Locate the cell with the specified text and output its (x, y) center coordinate. 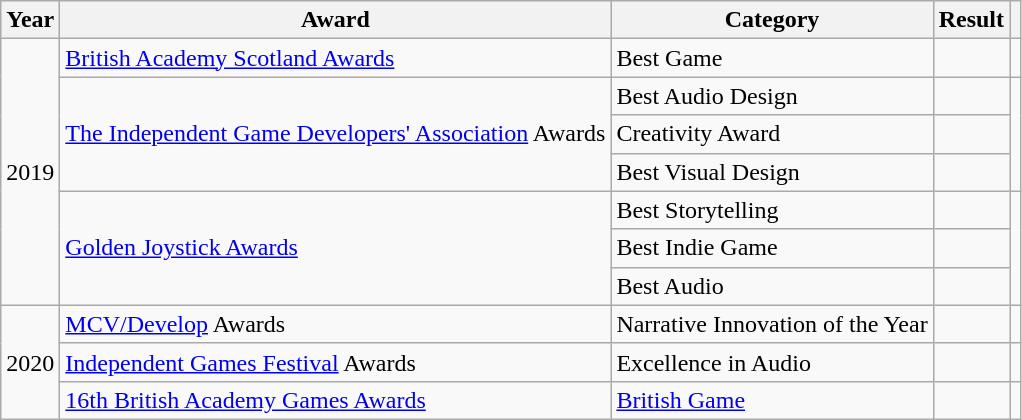
2019 (30, 172)
Creativity Award (772, 134)
Best Audio Design (772, 96)
Best Indie Game (772, 248)
Award (336, 20)
British Game (772, 400)
MCV/Develop Awards (336, 324)
Best Visual Design (772, 172)
Best Audio (772, 286)
Golden Joystick Awards (336, 248)
The Independent Game Developers' Association Awards (336, 134)
Result (971, 20)
2020 (30, 362)
16th British Academy Games Awards (336, 400)
Independent Games Festival Awards (336, 362)
Best Game (772, 58)
Narrative Innovation of the Year (772, 324)
Best Storytelling (772, 210)
Year (30, 20)
Category (772, 20)
Excellence in Audio (772, 362)
British Academy Scotland Awards (336, 58)
